Determine the [X, Y] coordinate at the center of the cell enclosing the given text.  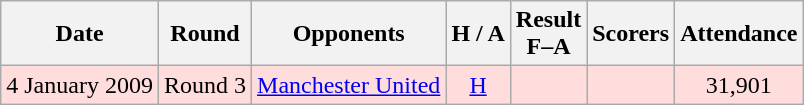
H / A [478, 34]
Scorers [631, 34]
31,901 [739, 85]
Round [204, 34]
4 January 2009 [80, 85]
Attendance [739, 34]
Date [80, 34]
H [478, 85]
Opponents [349, 34]
ResultF–A [548, 34]
Round 3 [204, 85]
Manchester United [349, 85]
